Extract the [x, y] coordinate from the center of the cell holding the provided text.  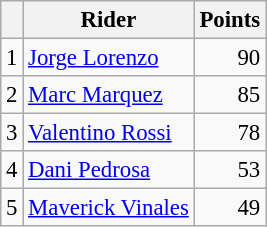
Maverick Vinales [108, 208]
5 [12, 208]
90 [230, 58]
Marc Marquez [108, 95]
Dani Pedrosa [108, 170]
Valentino Rossi [108, 133]
85 [230, 95]
53 [230, 170]
Rider [108, 20]
1 [12, 58]
49 [230, 208]
3 [12, 133]
2 [12, 95]
4 [12, 170]
Jorge Lorenzo [108, 58]
78 [230, 133]
Points [230, 20]
